Return [x, y] of the center of cell containing provided text 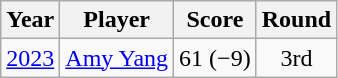
3rd [296, 58]
Round [296, 20]
Year [30, 20]
61 (−9) [216, 58]
Score [216, 20]
Amy Yang [117, 58]
Player [117, 20]
2023 [30, 58]
